Output the [X, Y] coordinate of the center of the cell containing the given text.  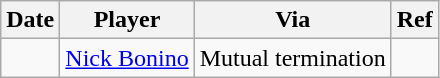
Via [292, 20]
Mutual termination [292, 58]
Date [30, 20]
Ref [414, 20]
Player [127, 20]
Nick Bonino [127, 58]
